Return the (X, Y) coordinate for the center point of the cell that contains the specified text.  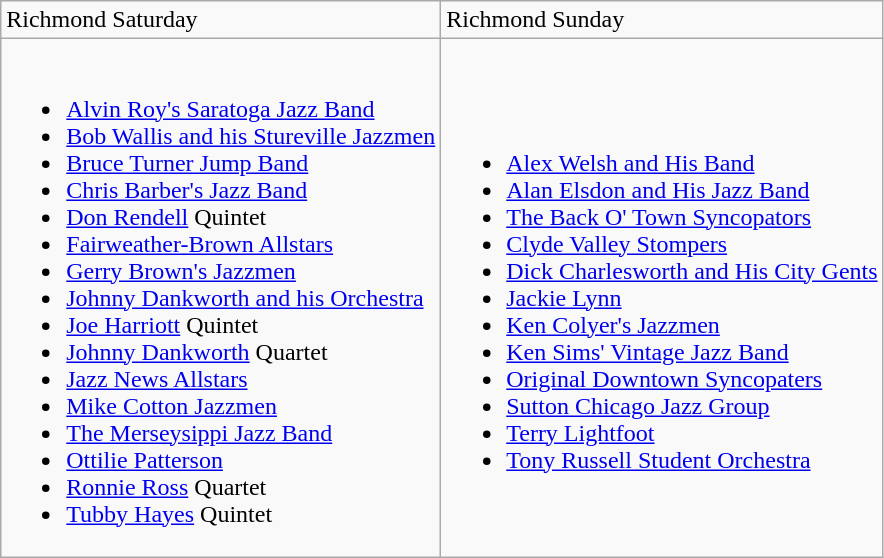
Richmond Saturday (221, 20)
Richmond Sunday (662, 20)
